Pinpoint the cell where the given text exists, returning its [X, Y] midpoint coordinate. 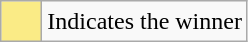
Indicates the winner [145, 22]
